From the cell containing the given text, extract its center point as (X, Y) coordinate. 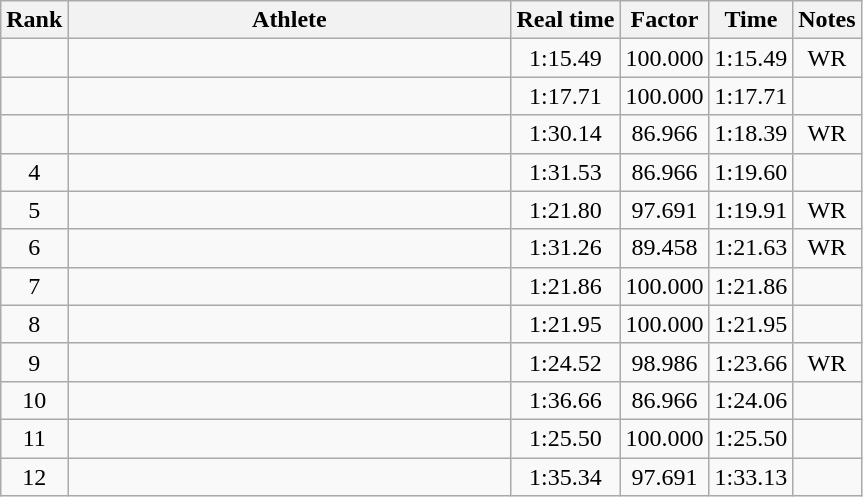
1:24.52 (566, 362)
7 (34, 286)
Athlete (290, 20)
10 (34, 400)
98.986 (664, 362)
8 (34, 324)
1:33.13 (751, 477)
6 (34, 248)
89.458 (664, 248)
Rank (34, 20)
4 (34, 172)
1:23.66 (751, 362)
9 (34, 362)
1:19.91 (751, 210)
1:18.39 (751, 134)
1:30.14 (566, 134)
1:21.63 (751, 248)
1:24.06 (751, 400)
5 (34, 210)
Notes (827, 20)
12 (34, 477)
1:35.34 (566, 477)
Real time (566, 20)
11 (34, 438)
1:19.60 (751, 172)
1:36.66 (566, 400)
Time (751, 20)
Factor (664, 20)
1:31.53 (566, 172)
1:21.80 (566, 210)
1:31.26 (566, 248)
